From the cell containing the given text, extract its center point as [X, Y] coordinate. 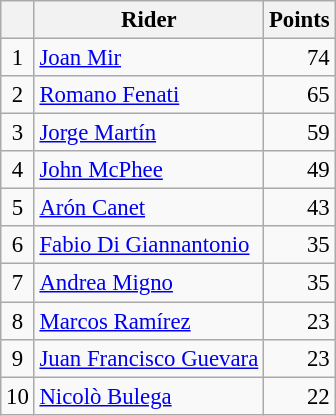
Points [300, 20]
Joan Mir [148, 58]
Romano Fenati [148, 95]
74 [300, 58]
6 [18, 245]
Nicolò Bulega [148, 396]
4 [18, 170]
Andrea Migno [148, 283]
22 [300, 396]
65 [300, 95]
Marcos Ramírez [148, 321]
8 [18, 321]
5 [18, 208]
Arón Canet [148, 208]
Fabio Di Giannantonio [148, 245]
43 [300, 208]
10 [18, 396]
Juan Francisco Guevara [148, 358]
1 [18, 58]
7 [18, 283]
3 [18, 133]
Jorge Martín [148, 133]
9 [18, 358]
John McPhee [148, 170]
Rider [148, 20]
2 [18, 95]
59 [300, 133]
49 [300, 170]
